Return the (x, y) coordinate for the center point of the cell that contains the specified text.  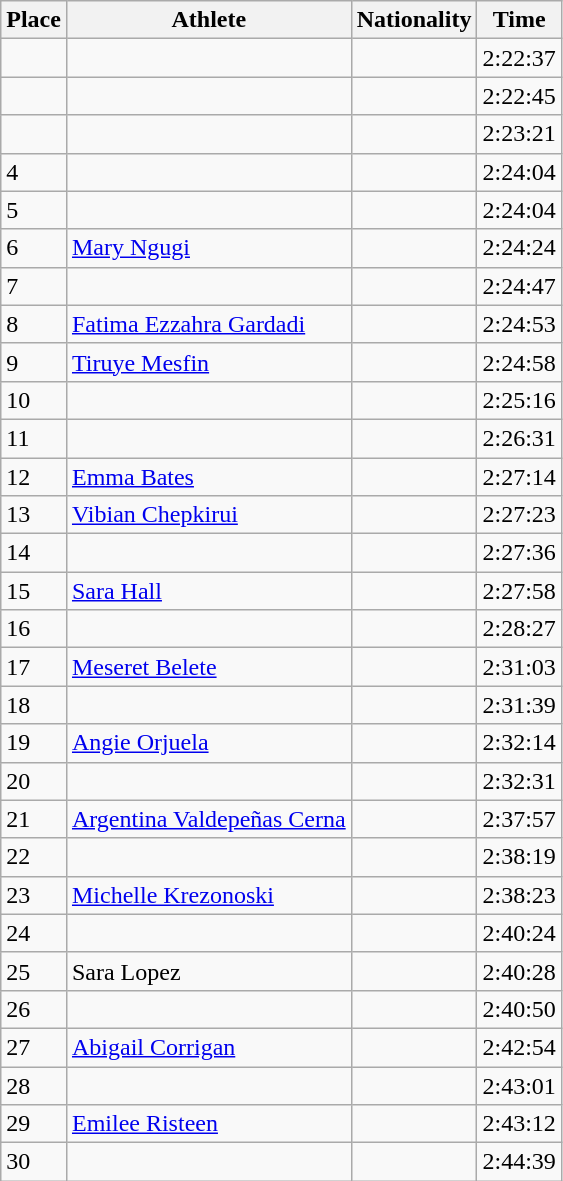
2:32:14 (519, 743)
Time (519, 20)
10 (34, 400)
6 (34, 248)
26 (34, 1009)
Fatima Ezzahra Gardadi (208, 324)
20 (34, 781)
2:31:03 (519, 667)
Sara Lopez (208, 971)
2:42:54 (519, 1047)
18 (34, 705)
Sara Hall (208, 591)
13 (34, 515)
2:23:21 (519, 134)
21 (34, 819)
2:27:14 (519, 477)
28 (34, 1085)
22 (34, 857)
Meseret Belete (208, 667)
Emilee Risteen (208, 1124)
Vibian Chepkirui (208, 515)
9 (34, 362)
27 (34, 1047)
2:38:23 (519, 895)
12 (34, 477)
Tiruye Mesfin (208, 362)
7 (34, 286)
2:37:57 (519, 819)
Emma Bates (208, 477)
2:43:12 (519, 1124)
2:40:50 (519, 1009)
Mary Ngugi (208, 248)
2:28:27 (519, 629)
2:44:39 (519, 1162)
29 (34, 1124)
Nationality (414, 20)
16 (34, 629)
2:32:31 (519, 781)
2:27:36 (519, 553)
2:24:53 (519, 324)
15 (34, 591)
25 (34, 971)
14 (34, 553)
2:27:58 (519, 591)
2:24:58 (519, 362)
11 (34, 438)
Argentina Valdepeñas Cerna (208, 819)
24 (34, 933)
2:24:47 (519, 286)
30 (34, 1162)
2:22:37 (519, 58)
2:22:45 (519, 96)
Place (34, 20)
Michelle Krezonoski (208, 895)
Abigail Corrigan (208, 1047)
2:26:31 (519, 438)
2:40:24 (519, 933)
2:40:28 (519, 971)
Athlete (208, 20)
8 (34, 324)
4 (34, 172)
2:38:19 (519, 857)
5 (34, 210)
2:27:23 (519, 515)
2:24:24 (519, 248)
Angie Orjuela (208, 743)
2:31:39 (519, 705)
2:25:16 (519, 400)
2:43:01 (519, 1085)
17 (34, 667)
23 (34, 895)
19 (34, 743)
